Detect which cell encompasses the target text, then output its (x, y) center coordinate. 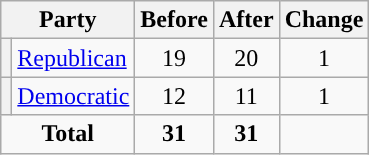
After (246, 20)
Party (68, 20)
19 (174, 58)
Democratic (74, 96)
Before (174, 20)
11 (246, 96)
Total (68, 134)
Republican (74, 58)
Change (324, 20)
12 (174, 96)
20 (246, 58)
